Provide the (X, Y) coordinate of the cell's center where the given text is located.  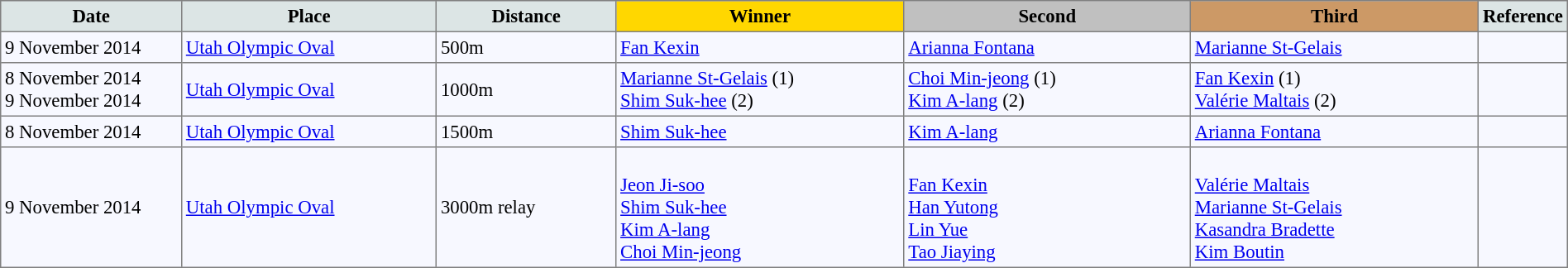
Date (91, 17)
500m (526, 47)
Third (1334, 17)
Place (309, 17)
8 November 2014 (91, 132)
1000m (526, 89)
Valérie MaltaisMarianne St-GelaisKasandra BradetteKim Boutin (1334, 208)
Winner (760, 17)
Choi Min-jeong (1) Kim A-lang (2) (1047, 89)
Reference (1523, 17)
3000m relay (526, 208)
8 November 20149 November 2014 (91, 89)
Fan KexinHan YutongLin YueTao Jiaying (1047, 208)
Second (1047, 17)
Fan Kexin (1) Valérie Maltais (2) (1334, 89)
Fan Kexin (760, 47)
Jeon Ji-sooShim Suk-heeKim A-langChoi Min-jeong (760, 208)
Marianne St-Gelais (1334, 47)
Marianne St-Gelais (1) Shim Suk-hee (2) (760, 89)
Shim Suk-hee (760, 132)
1500m (526, 132)
Distance (526, 17)
Kim A-lang (1047, 132)
